Output the [X, Y] coordinate of the center of the cell containing the given text.  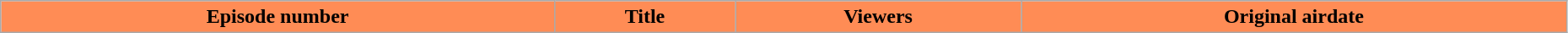
Viewers [879, 17]
Title [644, 17]
Original airdate [1294, 17]
Episode number [278, 17]
